Identify which cell holds the provided text, then report its (x, y) central coordinate. 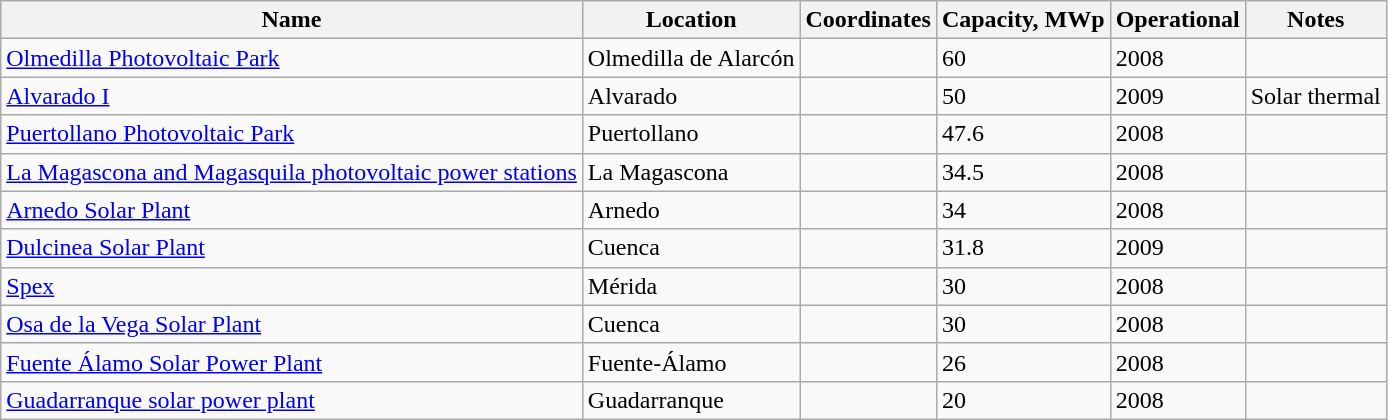
Olmedilla de Alarcón (691, 58)
Osa de la Vega Solar Plant (292, 324)
Olmedilla Photovoltaic Park (292, 58)
Solar thermal (1316, 96)
20 (1023, 400)
Mérida (691, 286)
34 (1023, 210)
La Magascona and Magasquila photovoltaic power stations (292, 172)
Name (292, 20)
Location (691, 20)
Operational (1178, 20)
Capacity, MWp (1023, 20)
Spex (292, 286)
47.6 (1023, 134)
60 (1023, 58)
Arnedo Solar Plant (292, 210)
Guadarranque (691, 400)
Fuente-Álamo (691, 362)
26 (1023, 362)
50 (1023, 96)
Alvarado (691, 96)
Puertollano (691, 134)
34.5 (1023, 172)
Dulcinea Solar Plant (292, 248)
Alvarado I (292, 96)
La Magascona (691, 172)
Arnedo (691, 210)
Notes (1316, 20)
Coordinates (868, 20)
Puertollano Photovoltaic Park (292, 134)
Fuente Álamo Solar Power Plant (292, 362)
31.8 (1023, 248)
Guadarranque solar power plant (292, 400)
